Provide the (x, y) coordinate of the cell's center where the given text is located.  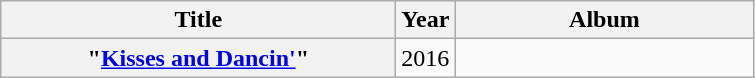
2016 (426, 58)
Title (198, 20)
Album (604, 20)
"Kisses and Dancin'" (198, 58)
Year (426, 20)
